Provide the [X, Y] coordinate of the cell's center where the given text is located.  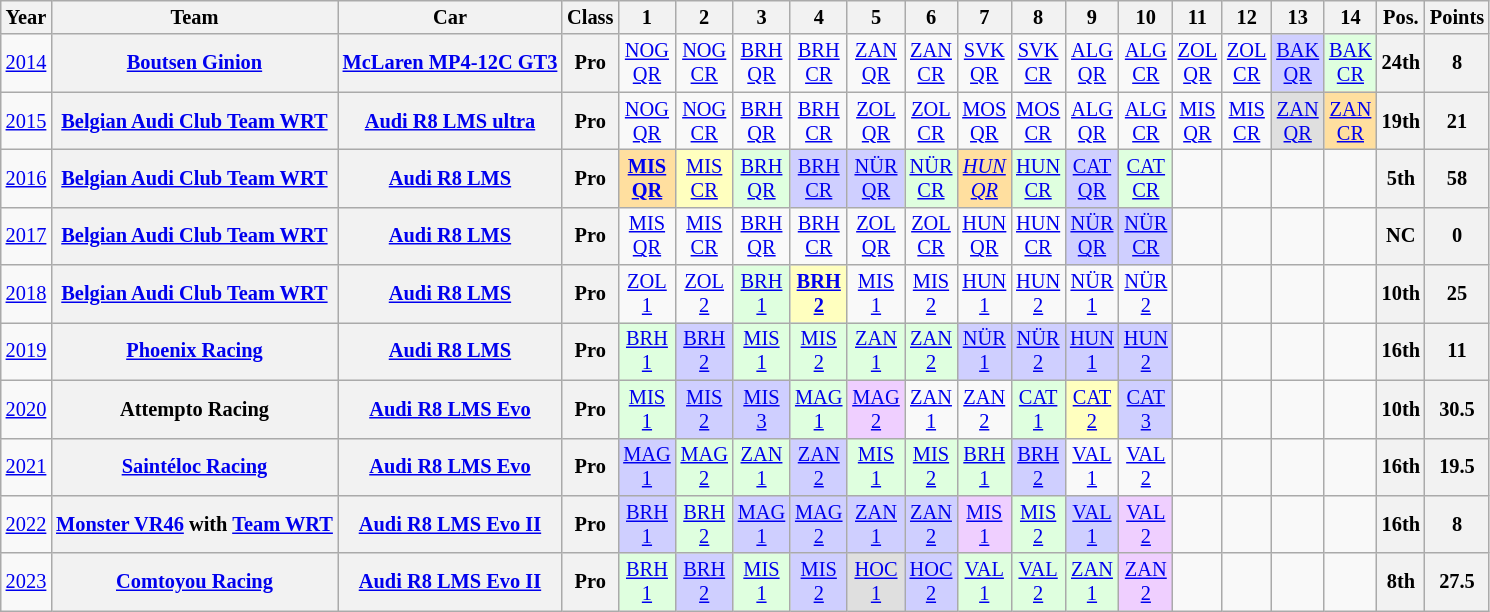
Year [26, 17]
BAKQR [1298, 63]
12 [1246, 17]
9 [1092, 17]
2022 [26, 524]
27.5 [1457, 582]
MOSCR [1038, 121]
Saintéloc Racing [194, 467]
Points [1457, 17]
CAT3 [1146, 409]
ZOL1 [646, 294]
25 [1457, 294]
8th [1401, 582]
Team [194, 17]
HOC2 [932, 582]
2014 [26, 63]
2018 [26, 294]
2023 [26, 582]
Car [450, 17]
5th [1401, 178]
4 [818, 17]
6 [932, 17]
Class [590, 17]
2 [704, 17]
CAT1 [1038, 409]
BAKCR [1350, 63]
Pos. [1401, 17]
Attempto Racing [194, 409]
SVKQR [984, 63]
ZOL2 [704, 294]
HOC1 [876, 582]
24th [1401, 63]
5 [876, 17]
2017 [26, 236]
CATCR [1146, 178]
30.5 [1457, 409]
19.5 [1457, 467]
Comtoyou Racing [194, 582]
CATQR [1092, 178]
21 [1457, 121]
10 [1146, 17]
Audi R8 LMS ultra [450, 121]
1 [646, 17]
58 [1457, 178]
14 [1350, 17]
NC [1401, 236]
2020 [26, 409]
2019 [26, 351]
13 [1298, 17]
3 [762, 17]
2015 [26, 121]
MOSQR [984, 121]
MIS3 [762, 409]
Phoenix Racing [194, 351]
CAT2 [1092, 409]
2016 [26, 178]
McLaren MP4-12C GT3 [450, 63]
VAL 2 [1146, 524]
2021 [26, 467]
SVKCR [1038, 63]
Boutsen Ginion [194, 63]
0 [1457, 236]
7 [984, 17]
19th [1401, 121]
Monster VR46 with Team WRT [194, 524]
